Return (X, Y) of the center of cell containing provided text 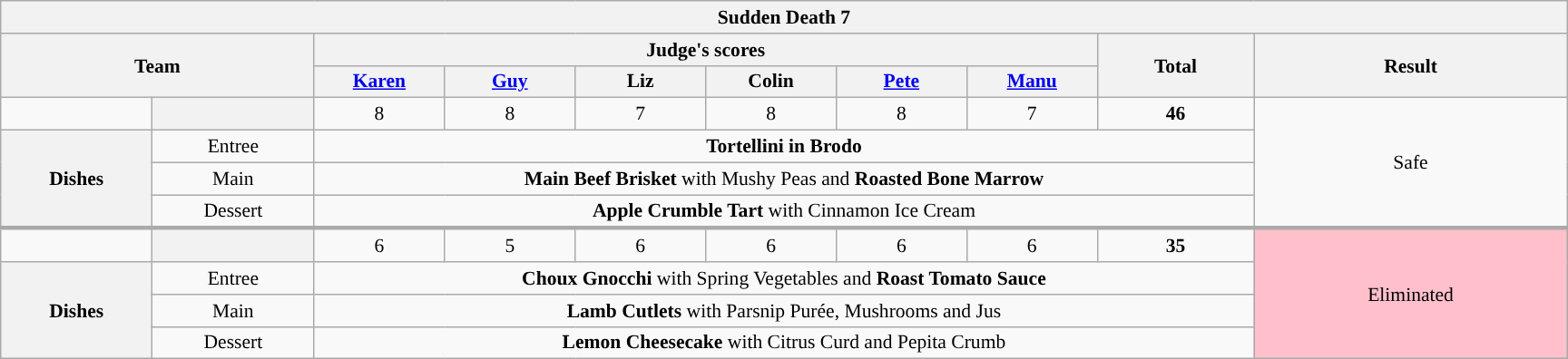
Liz (641, 82)
Colin (771, 82)
Result (1410, 65)
Safe (1410, 163)
Tortellini in Brodo (784, 147)
Judge's scores (706, 50)
Main Beef Brisket with Mushy Peas and Roasted Bone Marrow (784, 179)
Lemon Cheesecake with Citrus Curd and Pepita Crumb (784, 343)
Total (1176, 65)
Eliminated (1410, 294)
35 (1176, 245)
Team (158, 65)
Manu (1032, 82)
Sudden Death 7 (784, 17)
Choux Gnocchi with Spring Vegetables and Roast Tomato Sauce (784, 278)
Pete (901, 82)
Apple Crumble Tart with Cinnamon Ice Cream (784, 212)
Karen (379, 82)
46 (1176, 114)
Lamb Cutlets with Parsnip Purée, Mushrooms and Jus (784, 311)
5 (510, 245)
Guy (510, 82)
